Search for the cell housing the specified text and yield its [x, y] center coordinate. 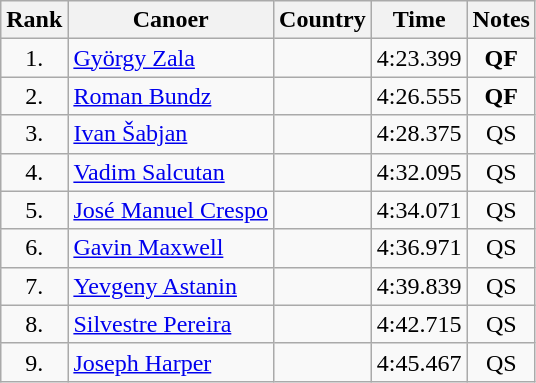
4:32.095 [419, 172]
Ivan Šabjan [171, 134]
Notes [501, 20]
Yevgeny Astanin [171, 286]
3. [34, 134]
4:26.555 [419, 96]
4:23.399 [419, 58]
4:42.715 [419, 324]
6. [34, 248]
Country [323, 20]
4:39.839 [419, 286]
4. [34, 172]
Time [419, 20]
Vadim Salcutan [171, 172]
Canoer [171, 20]
Gavin Maxwell [171, 248]
1. [34, 58]
4:28.375 [419, 134]
José Manuel Crespo [171, 210]
Rank [34, 20]
8. [34, 324]
Joseph Harper [171, 362]
Roman Bundz [171, 96]
9. [34, 362]
4:36.971 [419, 248]
5. [34, 210]
György Zala [171, 58]
4:45.467 [419, 362]
2. [34, 96]
7. [34, 286]
4:34.071 [419, 210]
Silvestre Pereira [171, 324]
